Output the [X, Y] coordinate of the center of the cell containing the given text.  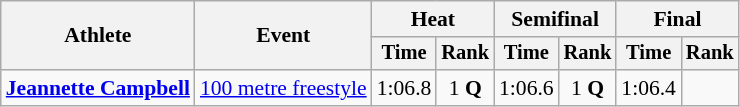
1:06.4 [648, 88]
1:06.8 [404, 88]
1:06.6 [526, 88]
Final [677, 19]
Heat [433, 19]
100 metre freestyle [284, 88]
Semifinal [555, 19]
Athlete [98, 36]
Event [284, 36]
Jeannette Campbell [98, 88]
